Identify which cell holds the provided text, then report its [x, y] central coordinate. 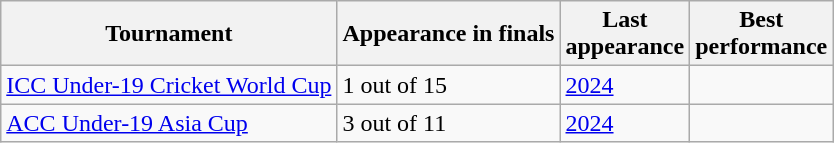
3 out of 11 [448, 123]
Appearance in finals [448, 34]
ICC Under-19 Cricket World Cup [169, 85]
Lastappearance [625, 34]
ACC Under-19 Asia Cup [169, 123]
1 out of 15 [448, 85]
Bestperformance [762, 34]
Tournament [169, 34]
